Find where the given text appears and provide that cell's center as [X, Y] coordinate. 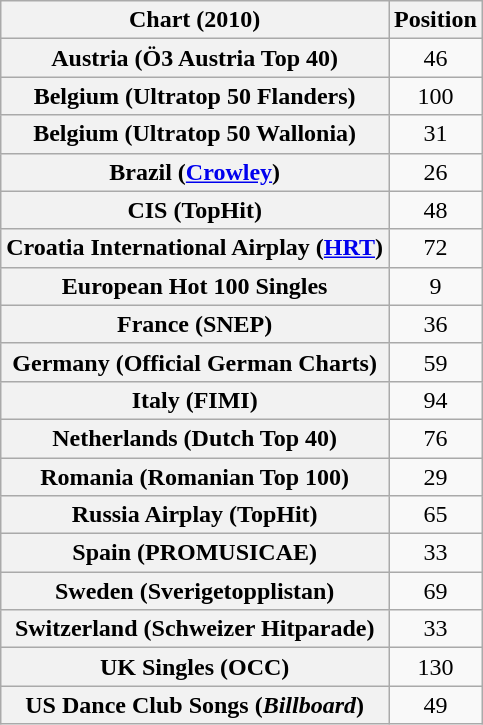
46 [436, 58]
Position [436, 20]
69 [436, 591]
Italy (FIMI) [195, 400]
CIS (TopHit) [195, 210]
Austria (Ö3 Austria Top 40) [195, 58]
72 [436, 248]
59 [436, 362]
Chart (2010) [195, 20]
Brazil (Crowley) [195, 172]
Germany (Official German Charts) [195, 362]
100 [436, 96]
9 [436, 286]
Croatia International Airplay (HRT) [195, 248]
29 [436, 477]
36 [436, 324]
76 [436, 438]
130 [436, 667]
Russia Airplay (TopHit) [195, 515]
Belgium (Ultratop 50 Flanders) [195, 96]
Spain (PROMUSICAE) [195, 553]
European Hot 100 Singles [195, 286]
48 [436, 210]
Netherlands (Dutch Top 40) [195, 438]
31 [436, 134]
Switzerland (Schweizer Hitparade) [195, 629]
France (SNEP) [195, 324]
49 [436, 705]
65 [436, 515]
Sweden (Sverigetopplistan) [195, 591]
Belgium (Ultratop 50 Wallonia) [195, 134]
UK Singles (OCC) [195, 667]
Romania (Romanian Top 100) [195, 477]
26 [436, 172]
94 [436, 400]
US Dance Club Songs (Billboard) [195, 705]
